For the text-containing cell, return its midpoint in (X, Y) coordinate format. 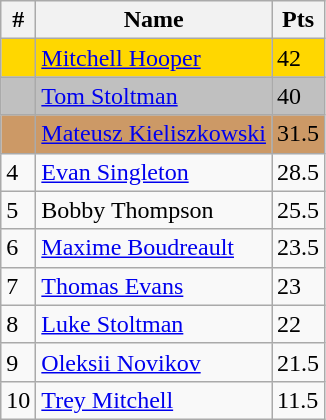
Thomas Evans (154, 286)
Pts (298, 20)
6 (18, 248)
Mitchell Hooper (154, 58)
Oleksii Novikov (154, 362)
Name (154, 20)
9 (18, 362)
Luke Stoltman (154, 324)
28.5 (298, 172)
8 (18, 324)
Evan Singleton (154, 172)
Bobby Thompson (154, 210)
Tom Stoltman (154, 96)
# (18, 20)
Mateusz Kieliszkowski (154, 134)
40 (298, 96)
Maxime Boudreault (154, 248)
Trey Mitchell (154, 400)
42 (298, 58)
10 (18, 400)
7 (18, 286)
4 (18, 172)
31.5 (298, 134)
23 (298, 286)
25.5 (298, 210)
5 (18, 210)
11.5 (298, 400)
23.5 (298, 248)
22 (298, 324)
21.5 (298, 362)
